Output the [X, Y] coordinate of the center of the cell containing the given text.  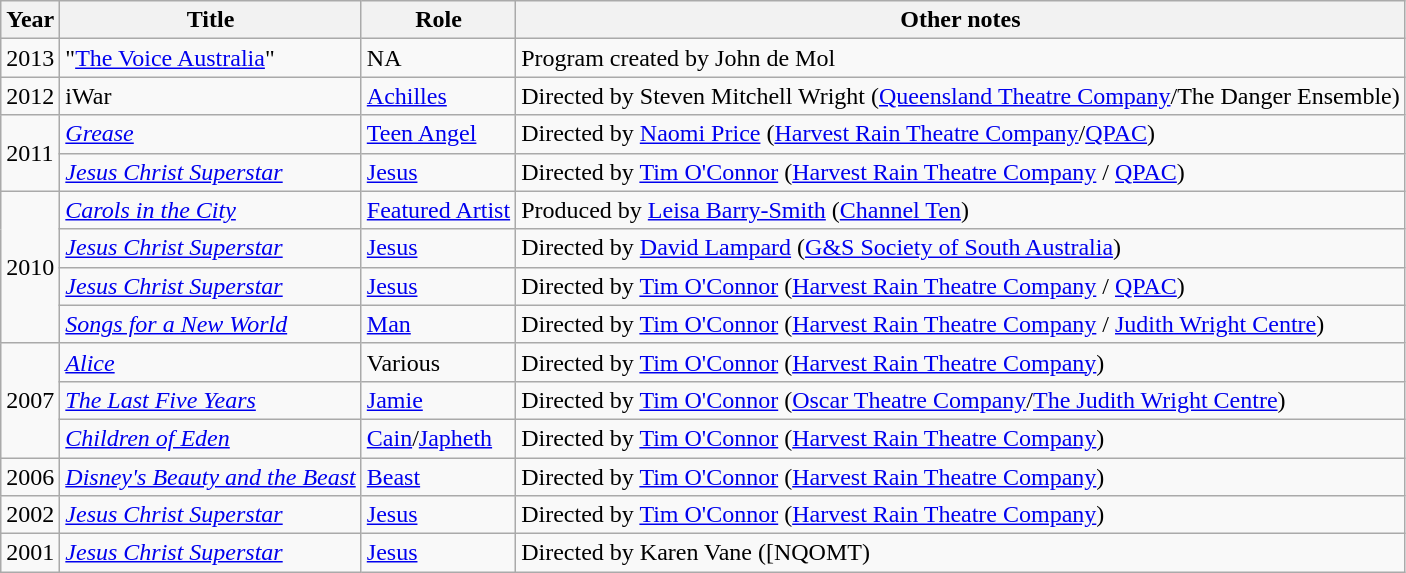
2010 [30, 267]
Directed by Tim O'Connor (Harvest Rain Theatre Company / Judith Wright Centre) [961, 324]
2007 [30, 400]
Alice [210, 362]
Directed by Steven Mitchell Wright (Queensland Theatre Company/The Danger Ensemble) [961, 96]
Directed by Tim O'Connor (Oscar Theatre Company/The Judith Wright Centre) [961, 400]
Songs for a New World [210, 324]
2006 [30, 477]
Featured Artist [438, 210]
Beast [438, 477]
Role [438, 20]
Directed by Karen Vane ([NQOMT) [961, 553]
Disney's Beauty and the Beast [210, 477]
Achilles [438, 96]
Grease [210, 134]
Children of Eden [210, 438]
The Last Five Years [210, 400]
Various [438, 362]
Produced by Leisa Barry-Smith (Channel Ten) [961, 210]
Title [210, 20]
Other notes [961, 20]
Man [438, 324]
Directed by David Lampard (G&S Society of South Australia) [961, 248]
2011 [30, 153]
Jamie [438, 400]
2002 [30, 515]
2012 [30, 96]
2001 [30, 553]
iWar [210, 96]
2013 [30, 58]
Cain/Japheth [438, 438]
"The Voice Australia" [210, 58]
Directed by Naomi Price (Harvest Rain Theatre Company/QPAC) [961, 134]
Program created by John de Mol [961, 58]
NA [438, 58]
Teen Angel [438, 134]
Carols in the City [210, 210]
Year [30, 20]
